Detect which cell encompasses the target text, then output its [X, Y] center coordinate. 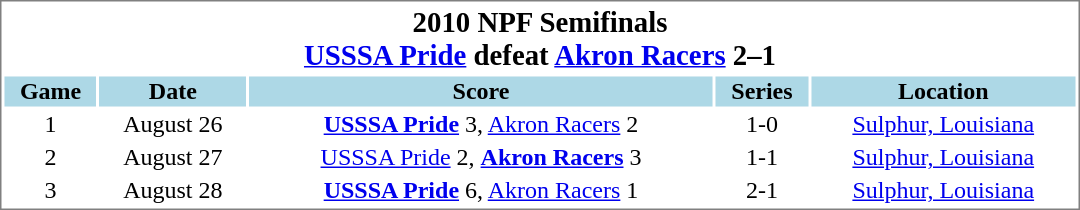
1 [50, 125]
Score [481, 91]
2-1 [762, 191]
2010 NPF SemifinalsUSSSA Pride defeat Akron Racers 2–1 [540, 38]
USSSA Pride 2, Akron Racers 3 [481, 157]
August 27 [174, 157]
August 28 [174, 191]
1-0 [762, 125]
3 [50, 191]
1-1 [762, 157]
USSSA Pride 6, Akron Racers 1 [481, 191]
USSSA Pride 3, Akron Racers 2 [481, 125]
Series [762, 91]
Date [174, 91]
August 26 [174, 125]
Location [943, 91]
Game [50, 91]
2 [50, 157]
